Pinpoint the cell where the given text exists, returning its [X, Y] midpoint coordinate. 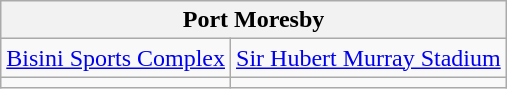
Sir Hubert Murray Stadium [369, 58]
Port Moresby [254, 20]
Bisini Sports Complex [116, 58]
